From the cell containing the given text, extract its center point as (x, y) coordinate. 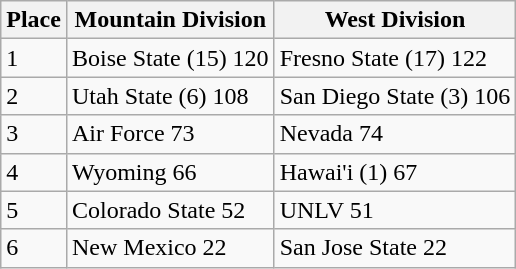
West Division (395, 20)
San Jose State 22 (395, 248)
Air Force 73 (170, 134)
Mountain Division (170, 20)
6 (34, 248)
Hawai'i (1) 67 (395, 172)
Place (34, 20)
New Mexico 22 (170, 248)
UNLV 51 (395, 210)
3 (34, 134)
Utah State (6) 108 (170, 96)
Nevada 74 (395, 134)
Boise State (15) 120 (170, 58)
1 (34, 58)
Wyoming 66 (170, 172)
Colorado State 52 (170, 210)
4 (34, 172)
San Diego State (3) 106 (395, 96)
Fresno State (17) 122 (395, 58)
2 (34, 96)
5 (34, 210)
